Locate the cell with the specified text and output its (x, y) center coordinate. 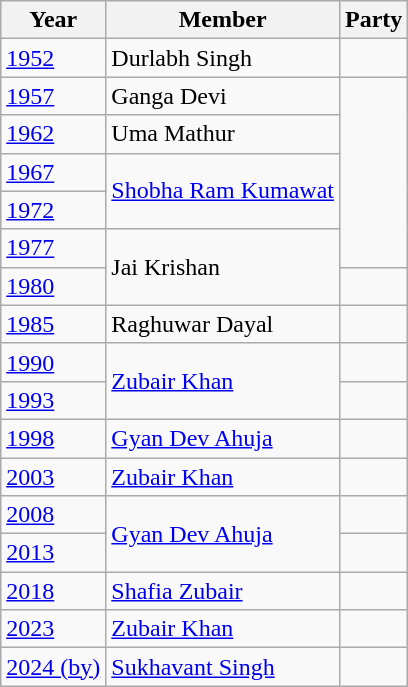
2018 (54, 591)
Raghuwar Dayal (223, 324)
2013 (54, 553)
1977 (54, 248)
1952 (54, 58)
Uma Mathur (223, 134)
Sukhavant Singh (223, 667)
1993 (54, 400)
1998 (54, 438)
1980 (54, 286)
Year (54, 20)
2008 (54, 515)
Shafia Zubair (223, 591)
2003 (54, 477)
2023 (54, 629)
Ganga Devi (223, 96)
Shobha Ram Kumawat (223, 191)
Member (223, 20)
Party (373, 20)
1967 (54, 172)
1962 (54, 134)
2024 (by) (54, 667)
1985 (54, 324)
1957 (54, 96)
Jai Krishan (223, 267)
Durlabh Singh (223, 58)
1972 (54, 210)
1990 (54, 362)
